Search for the cell housing the specified text and yield its [X, Y] center coordinate. 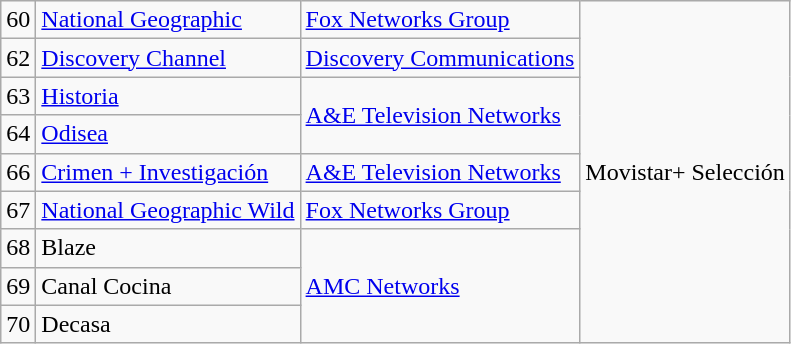
Movistar+ Selección [686, 172]
AMC Networks [440, 286]
67 [18, 210]
National Geographic Wild [168, 210]
60 [18, 20]
64 [18, 134]
National Geographic [168, 20]
Odisea [168, 134]
Decasa [168, 324]
Crimen + Investigación [168, 172]
Discovery Communications [440, 58]
Canal Cocina [168, 286]
Historia [168, 96]
66 [18, 172]
62 [18, 58]
63 [18, 96]
69 [18, 286]
68 [18, 248]
70 [18, 324]
Discovery Channel [168, 58]
Blaze [168, 248]
